Return [x, y] of the center of cell containing provided text 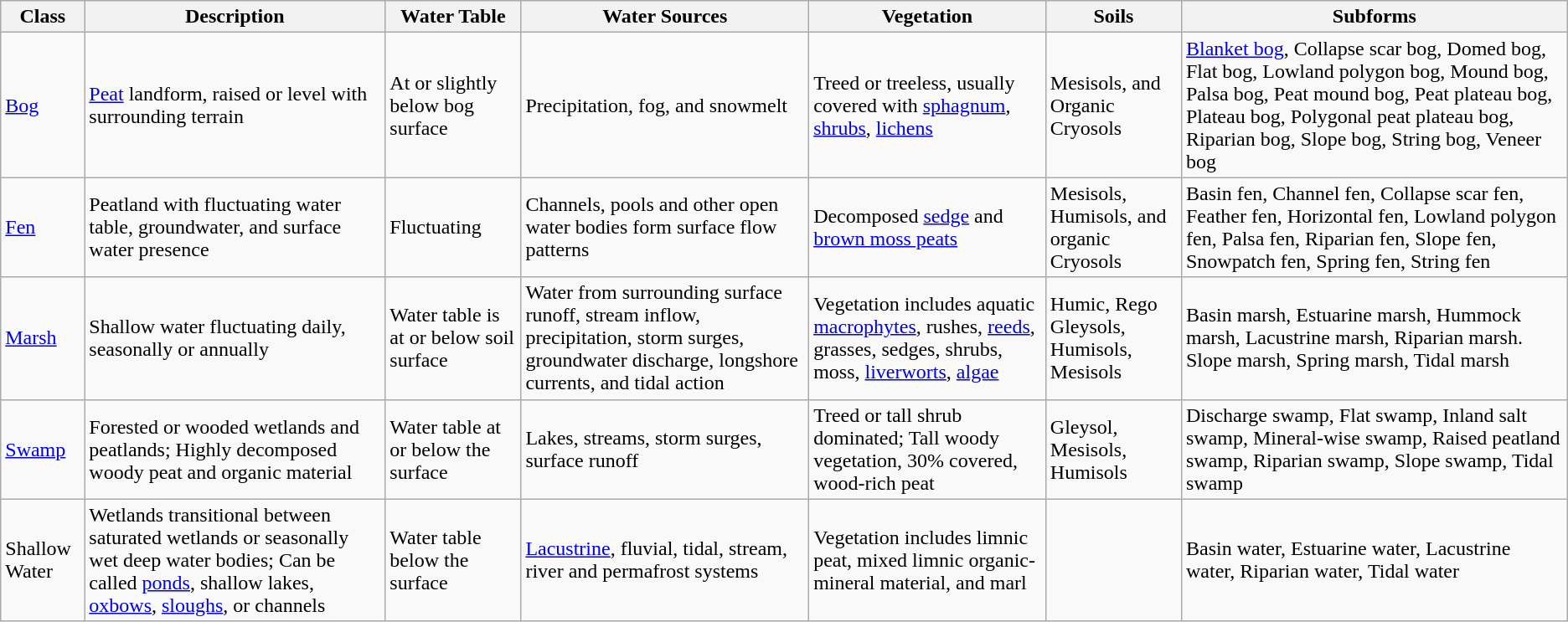
Mesisols, and Organic Cryosols [1113, 105]
Class [43, 17]
Gleysol, Mesisols, Humisols [1113, 449]
Basin marsh, Estuarine marsh, Hummock marsh, Lacustrine marsh, Riparian marsh. Slope marsh, Spring marsh, Tidal marsh [1374, 338]
Lakes, streams, storm surges, surface runoff [665, 449]
Marsh [43, 338]
Description [235, 17]
Water table at or below the surface [453, 449]
Vegetation includes aquatic macrophytes, rushes, reeds, grasses, sedges, shrubs, moss, liverworts, algae [928, 338]
Peat landform, raised or level with surrounding terrain [235, 105]
Vegetation [928, 17]
Basin water, Estuarine water, Lacustrine water, Riparian water, Tidal water [1374, 560]
Lacustrine, fluvial, tidal, stream, river and permafrost systems [665, 560]
Bog [43, 105]
Water Table [453, 17]
Forested or wooded wetlands and peatlands; Highly decomposed woody peat and organic material [235, 449]
Precipitation, fog, and snowmelt [665, 105]
Water table is at or below soil surface [453, 338]
Shallow Water [43, 560]
Peatland with fluctuating water table, groundwater, and surface water presence [235, 228]
Treed or treeless, usually covered with sphagnum, shrubs, lichens [928, 105]
Subforms [1374, 17]
Fen [43, 228]
Channels, pools and other open water bodies form surface flow patterns [665, 228]
Mesisols, Humisols, and organic Cryosols [1113, 228]
At or slightly below bog surface [453, 105]
Humic, Rego Gleysols, Humisols, Mesisols [1113, 338]
Discharge swamp, Flat swamp, Inland salt swamp, Mineral-wise swamp, Raised peatland swamp, Riparian swamp, Slope swamp, Tidal swamp [1374, 449]
Vegetation includes limnic peat, mixed limnic organic-mineral material, and marl [928, 560]
Water from surrounding surface runoff, stream inflow, precipitation, storm surges, groundwater discharge, longshore currents, and tidal action [665, 338]
Swamp [43, 449]
Water Sources [665, 17]
Decomposed sedge and brown moss peats [928, 228]
Water table below the surface [453, 560]
Shallow water fluctuating daily, seasonally or annually [235, 338]
Treed or tall shrub dominated; Tall woody vegetation, 30% covered, wood-rich peat [928, 449]
Soils [1113, 17]
Fluctuating [453, 228]
